For the text-containing cell, return its midpoint in [X, Y] coordinate format. 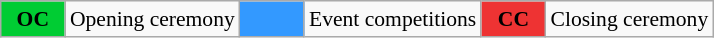
CC [513, 19]
Closing ceremony [629, 19]
Opening ceremony [152, 19]
OC [33, 19]
Event competitions [392, 19]
